Output the [X, Y] coordinate of the center of the cell containing the given text.  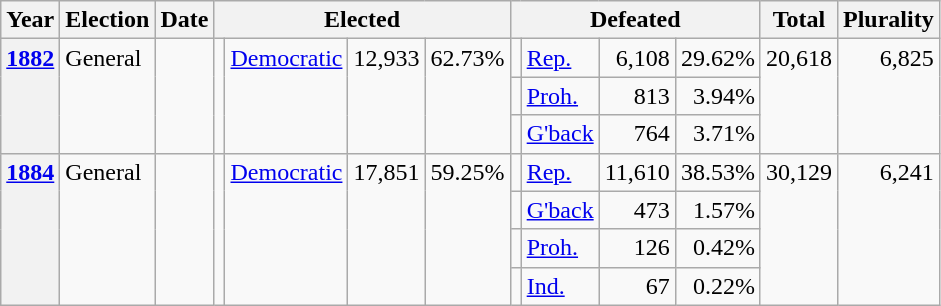
59.25% [468, 229]
126 [637, 248]
0.22% [718, 286]
30,129 [798, 229]
6,108 [637, 58]
813 [637, 96]
29.62% [718, 58]
20,618 [798, 96]
Date [184, 20]
Year [30, 20]
Defeated [635, 20]
473 [637, 210]
Election [108, 20]
Total [798, 20]
1.57% [718, 210]
Plurality [888, 20]
17,851 [386, 229]
Ind. [560, 286]
1882 [30, 96]
0.42% [718, 248]
38.53% [718, 172]
11,610 [637, 172]
67 [637, 286]
12,933 [386, 96]
62.73% [468, 96]
1884 [30, 229]
3.71% [718, 134]
6,241 [888, 229]
3.94% [718, 96]
764 [637, 134]
6,825 [888, 96]
Elected [362, 20]
